Extract the [X, Y] coordinate from the center of the cell holding the provided text.  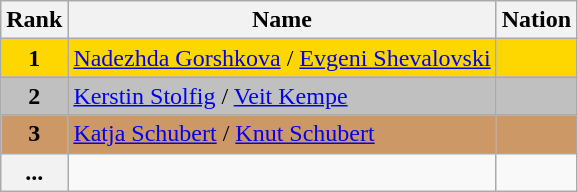
Nation [536, 20]
Name [282, 20]
Katja Schubert / Knut Schubert [282, 134]
... [34, 172]
3 [34, 134]
Kerstin Stolfig / Veit Kempe [282, 96]
2 [34, 96]
Nadezhda Gorshkova / Evgeni Shevalovski [282, 58]
Rank [34, 20]
1 [34, 58]
